Identify which cell holds the provided text, then report its [X, Y] central coordinate. 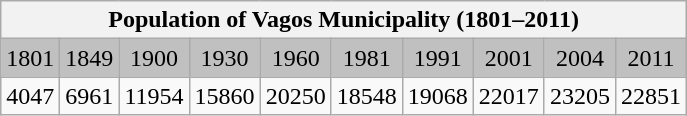
4047 [30, 96]
11954 [154, 96]
1849 [90, 58]
22851 [650, 96]
Population of Vagos Municipality (1801–2011) [344, 20]
1981 [366, 58]
1801 [30, 58]
1960 [296, 58]
2001 [508, 58]
1991 [438, 58]
6961 [90, 96]
20250 [296, 96]
15860 [224, 96]
2011 [650, 58]
23205 [580, 96]
19068 [438, 96]
1900 [154, 58]
1930 [224, 58]
22017 [508, 96]
18548 [366, 96]
2004 [580, 58]
